Determine the (X, Y) coordinate at the center of the cell enclosing the given text.  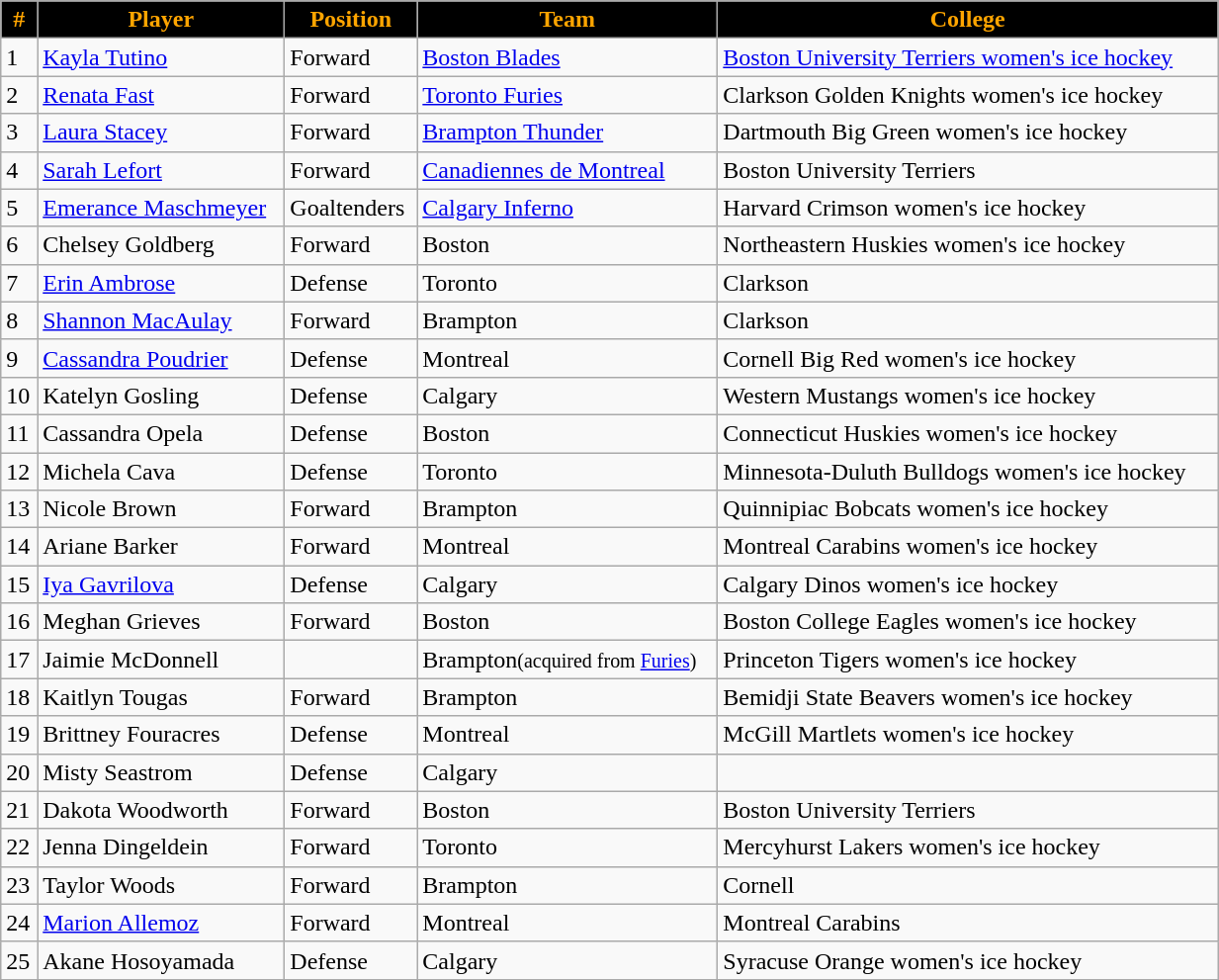
17 (20, 660)
25 (20, 960)
Sarah Lefort (161, 170)
1 (20, 57)
Marion Allemoz (161, 923)
College (968, 20)
Montreal Carabins (968, 923)
Cornell (968, 885)
13 (20, 509)
Erin Ambrose (161, 283)
Montreal Carabins women's ice hockey (968, 547)
Emerance Maschmeyer (161, 208)
Cornell Big Red women's ice hockey (968, 358)
Western Mustangs women's ice hockey (968, 396)
14 (20, 547)
Brampton Thunder (567, 133)
Akane Hosoyamada (161, 960)
10 (20, 396)
Harvard Crimson women's ice hockey (968, 208)
21 (20, 810)
Iya Gavrilova (161, 584)
Chelsey Goldberg (161, 245)
Bemidji State Beavers women's ice hockey (968, 697)
8 (20, 320)
Jaimie McDonnell (161, 660)
McGill Martlets women's ice hockey (968, 735)
Misty Seastrom (161, 772)
Player (161, 20)
Princeton Tigers women's ice hockey (968, 660)
9 (20, 358)
Nicole Brown (161, 509)
Connecticut Huskies women's ice hockey (968, 433)
Calgary Dinos women's ice hockey (968, 584)
18 (20, 697)
Kaitlyn Tougas (161, 697)
Boston College Eagles women's ice hockey (968, 622)
4 (20, 170)
Cassandra Opela (161, 433)
20 (20, 772)
Shannon MacAulay (161, 320)
# (20, 20)
Brittney Fouracres (161, 735)
Kayla Tutino (161, 57)
Dartmouth Big Green women's ice hockey (968, 133)
Canadiennes de Montreal (567, 170)
Brampton(acquired from Furies) (567, 660)
Boston Blades (567, 57)
Toronto Furies (567, 95)
12 (20, 472)
Boston University Terriers women's ice hockey (968, 57)
3 (20, 133)
Goaltenders (351, 208)
Katelyn Gosling (161, 396)
Team (567, 20)
Renata Fast (161, 95)
2 (20, 95)
11 (20, 433)
Meghan Grieves (161, 622)
6 (20, 245)
Northeastern Huskies women's ice hockey (968, 245)
5 (20, 208)
Laura Stacey (161, 133)
15 (20, 584)
Cassandra Poudrier (161, 358)
7 (20, 283)
Ariane Barker (161, 547)
Syracuse Orange women's ice hockey (968, 960)
Jenna Dingeldein (161, 847)
24 (20, 923)
16 (20, 622)
Michela Cava (161, 472)
Dakota Woodworth (161, 810)
Quinnipiac Bobcats women's ice hockey (968, 509)
Minnesota-Duluth Bulldogs women's ice hockey (968, 472)
Mercyhurst Lakers women's ice hockey (968, 847)
Position (351, 20)
Taylor Woods (161, 885)
Calgary Inferno (567, 208)
Clarkson Golden Knights women's ice hockey (968, 95)
19 (20, 735)
23 (20, 885)
22 (20, 847)
